From the cell containing the given text, extract its center point as (X, Y) coordinate. 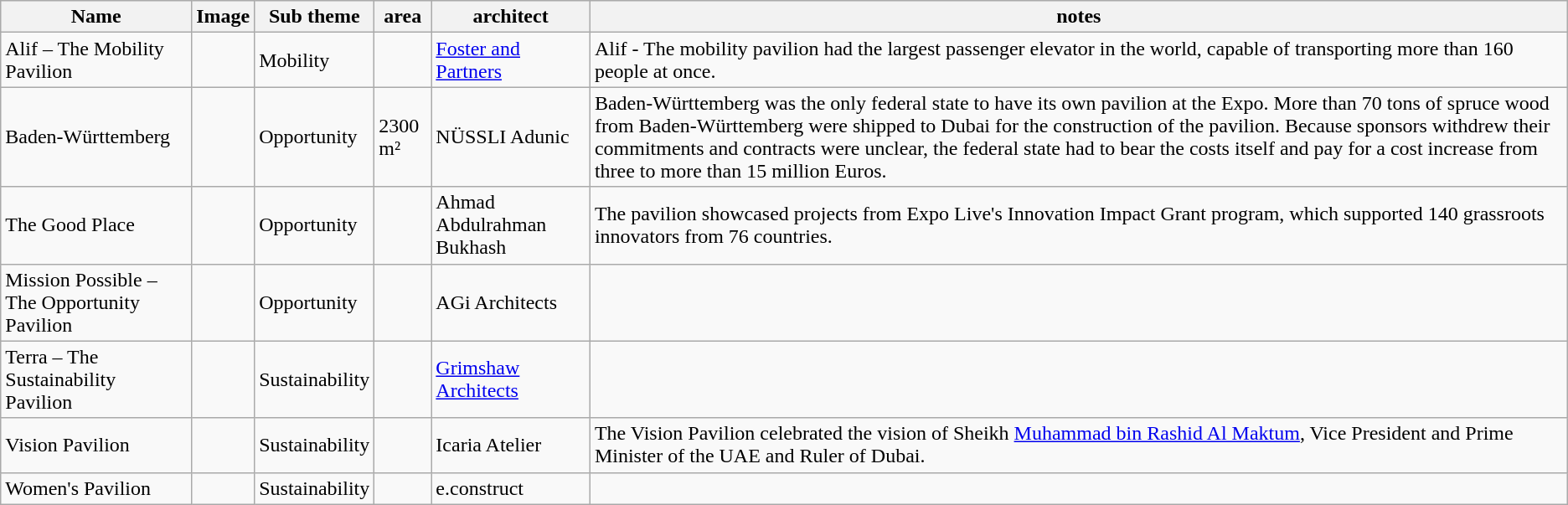
Image (223, 17)
Alif - The mobility pavilion had the largest passenger elevator in the world, capable of transporting more than 160 people at once. (1079, 60)
Terra – The Sustainability Pavilion (96, 379)
notes (1079, 17)
Foster and Partners (511, 60)
The pavilion showcased projects from Expo Live's Innovation Impact Grant program, which supported 140 grassroots innovators from 76 countries. (1079, 225)
Vision Pavilion (96, 446)
Mobility (315, 60)
architect (511, 17)
Mission Possible – The Opportunity Pavilion (96, 302)
NÜSSLI Adunic (511, 137)
Women's Pavilion (96, 488)
Icaria Atelier (511, 446)
Sub theme (315, 17)
Baden-Württemberg (96, 137)
The Good Place (96, 225)
The Vision Pavilion celebrated the vision of Sheikh Muhammad bin Rashid Al Maktum, Vice President and Prime Minister of the UAE and Ruler of Dubai. (1079, 446)
2300 m² (403, 137)
AGi Architects (511, 302)
Ahmad Abdulrahman Bukhash (511, 225)
Grimshaw Architects (511, 379)
Alif – The Mobility Pavilion (96, 60)
e.construct (511, 488)
area (403, 17)
Name (96, 17)
